Pinpoint the cell where the given text exists, returning its [X, Y] midpoint coordinate. 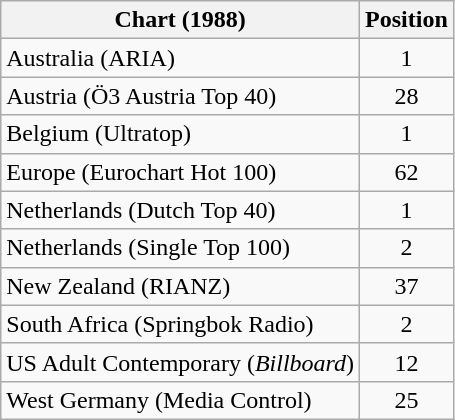
US Adult Contemporary (Billboard) [180, 362]
Chart (1988) [180, 20]
Netherlands (Single Top 100) [180, 248]
28 [407, 96]
Position [407, 20]
62 [407, 172]
37 [407, 286]
25 [407, 400]
New Zealand (RIANZ) [180, 286]
12 [407, 362]
Austria (Ö3 Austria Top 40) [180, 96]
Europe (Eurochart Hot 100) [180, 172]
Belgium (Ultratop) [180, 134]
Netherlands (Dutch Top 40) [180, 210]
West Germany (Media Control) [180, 400]
South Africa (Springbok Radio) [180, 324]
Australia (ARIA) [180, 58]
